Return [x, y] of the center of cell containing provided text 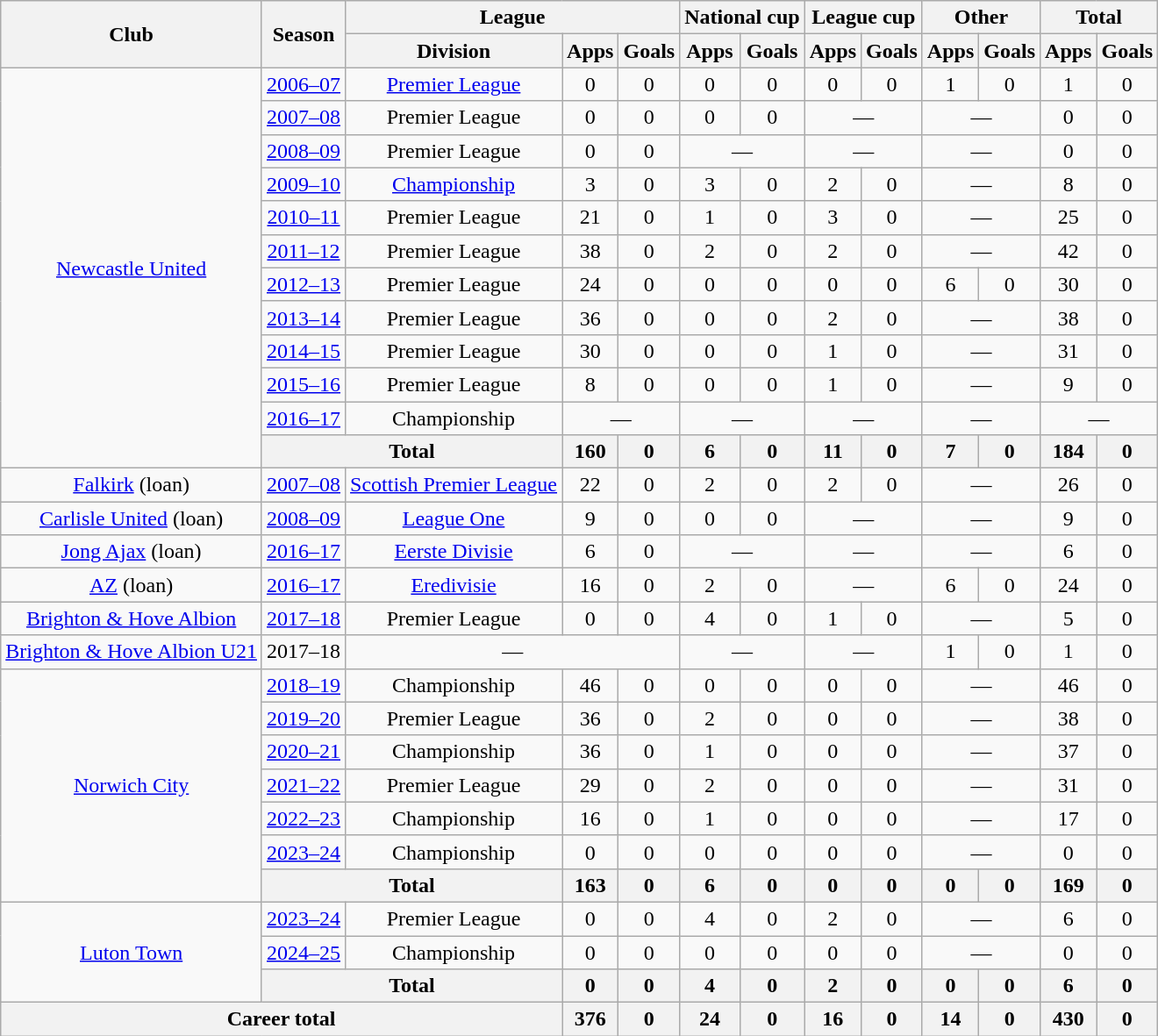
5 [1069, 618]
Career total [282, 1019]
League One [454, 518]
2009–10 [304, 184]
160 [590, 452]
Norwich City [132, 785]
2022–23 [304, 818]
2012–13 [304, 284]
163 [590, 885]
42 [1069, 251]
26 [1069, 485]
376 [590, 1019]
League cup [863, 18]
Newcastle United [132, 268]
7 [950, 452]
22 [590, 485]
League [512, 18]
Brighton & Hove Albion [132, 618]
2024–25 [304, 952]
Carlisle United (loan) [132, 518]
11 [833, 452]
Eerste Divisie [454, 552]
25 [1069, 218]
Eredivisie [454, 585]
Brighton & Hove Albion U21 [132, 652]
169 [1069, 885]
Falkirk (loan) [132, 485]
2015–16 [304, 384]
Luton Town [132, 952]
430 [1069, 1019]
29 [590, 785]
37 [1069, 752]
2011–12 [304, 251]
184 [1069, 452]
2014–15 [304, 351]
Scottish Premier League [454, 485]
2013–14 [304, 318]
2021–22 [304, 785]
14 [950, 1019]
2010–11 [304, 218]
Season [304, 34]
2018–19 [304, 685]
2020–21 [304, 752]
Division [454, 51]
Other [981, 18]
17 [1069, 818]
AZ (loan) [132, 585]
Jong Ajax (loan) [132, 552]
Club [132, 34]
21 [590, 218]
2006–07 [304, 84]
2019–20 [304, 718]
National cup [742, 18]
